Locate the cell with the specified text and output its (x, y) center coordinate. 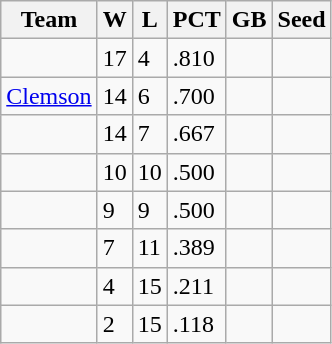
2 (114, 324)
6 (150, 96)
Seed (302, 20)
Team (49, 20)
.118 (196, 324)
.211 (196, 286)
17 (114, 58)
GB (249, 20)
W (114, 20)
PCT (196, 20)
.667 (196, 134)
.810 (196, 58)
L (150, 20)
.700 (196, 96)
Clemson (49, 96)
11 (150, 248)
.389 (196, 248)
